Search for the cell housing the specified text and yield its (X, Y) center coordinate. 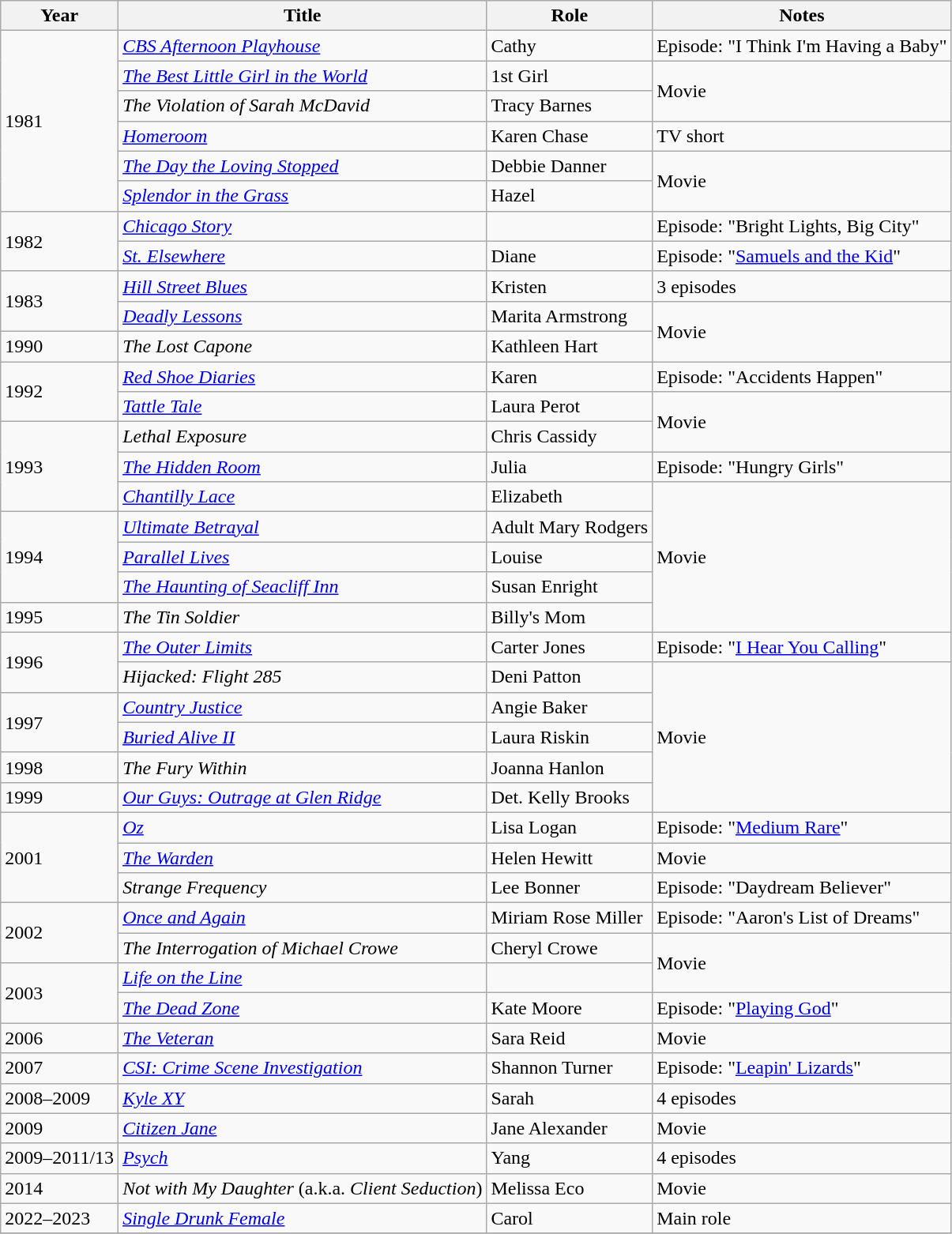
Kathleen Hart (570, 346)
Debbie Danner (570, 166)
The Outer Limits (303, 647)
The Warden (303, 857)
Karen (570, 377)
Episode: "Leapin' Lizards" (802, 1068)
Melissa Eco (570, 1188)
Det. Kelly Brooks (570, 797)
Episode: "Medium Rare" (802, 827)
Shannon Turner (570, 1068)
1st Girl (570, 76)
2008–2009 (60, 1098)
The Haunting of Seacliff Inn (303, 587)
Ultimate Betrayal (303, 527)
Laura Perot (570, 407)
The Fury Within (303, 767)
Red Shoe Diaries (303, 377)
Cathy (570, 46)
Diane (570, 256)
2006 (60, 1038)
The Hidden Room (303, 467)
Citizen Jane (303, 1128)
Chris Cassidy (570, 437)
Julia (570, 467)
Angie Baker (570, 707)
1995 (60, 617)
TV short (802, 136)
The Lost Capone (303, 346)
1993 (60, 467)
Billy's Mom (570, 617)
Lethal Exposure (303, 437)
Louise (570, 557)
Notes (802, 16)
Chantilly Lace (303, 497)
3 episodes (802, 286)
Life on the Line (303, 978)
Deadly Lessons (303, 316)
1992 (60, 392)
Episode: "Hungry Girls" (802, 467)
Homeroom (303, 136)
Once and Again (303, 918)
CSI: Crime Scene Investigation (303, 1068)
Carol (570, 1218)
Kate Moore (570, 1008)
Year (60, 16)
1990 (60, 346)
Country Justice (303, 707)
Lee Bonner (570, 888)
1994 (60, 557)
Splendor in the Grass (303, 196)
Kristen (570, 286)
Deni Patton (570, 677)
Episode: "I Hear You Calling" (802, 647)
St. Elsewhere (303, 256)
Parallel Lives (303, 557)
1982 (60, 241)
2001 (60, 857)
2014 (60, 1188)
The Day the Loving Stopped (303, 166)
1997 (60, 722)
The Interrogation of Michael Crowe (303, 948)
Our Guys: Outrage at Glen Ridge (303, 797)
The Dead Zone (303, 1008)
Susan Enright (570, 587)
2009–2011/13 (60, 1158)
Sara Reid (570, 1038)
2007 (60, 1068)
Hijacked: Flight 285 (303, 677)
Hill Street Blues (303, 286)
Oz (303, 827)
Psych (303, 1158)
Adult Mary Rodgers (570, 527)
Tracy Barnes (570, 106)
The Best Little Girl in the World (303, 76)
Role (570, 16)
Episode: "Bright Lights, Big City" (802, 226)
Joanna Hanlon (570, 767)
Yang (570, 1158)
1981 (60, 121)
Main role (802, 1218)
The Violation of Sarah McDavid (303, 106)
Episode: "Samuels and the Kid" (802, 256)
Title (303, 16)
Jane Alexander (570, 1128)
Not with My Daughter (a.k.a. Client Seduction) (303, 1188)
Carter Jones (570, 647)
1996 (60, 662)
1983 (60, 301)
Sarah (570, 1098)
2022–2023 (60, 1218)
Cheryl Crowe (570, 948)
1998 (60, 767)
Single Drunk Female (303, 1218)
Helen Hewitt (570, 857)
Kyle XY (303, 1098)
Episode: "Accidents Happen" (802, 377)
2009 (60, 1128)
Episode: "Aaron's List of Dreams" (802, 918)
Strange Frequency (303, 888)
Elizabeth (570, 497)
The Veteran (303, 1038)
Tattle Tale (303, 407)
The Tin Soldier (303, 617)
Buried Alive II (303, 737)
Karen Chase (570, 136)
CBS Afternoon Playhouse (303, 46)
Hazel (570, 196)
Marita Armstrong (570, 316)
2003 (60, 993)
Miriam Rose Miller (570, 918)
Episode: "Playing God" (802, 1008)
Chicago Story (303, 226)
Lisa Logan (570, 827)
1999 (60, 797)
2002 (60, 933)
Laura Riskin (570, 737)
Episode: "I Think I'm Having a Baby" (802, 46)
Episode: "Daydream Believer" (802, 888)
